Detect which cell encompasses the target text, then output its (X, Y) center coordinate. 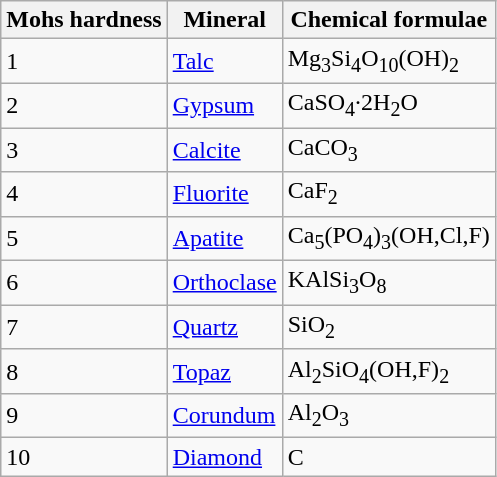
3 (84, 150)
Talc (224, 61)
10 (84, 457)
Al2O3 (388, 416)
Quartz (224, 327)
7 (84, 327)
Ca5(PO4)3(OH,Cl,F) (388, 238)
Al2SiO4(OH,F)2 (388, 371)
Gypsum (224, 105)
4 (84, 194)
CaF2 (388, 194)
2 (84, 105)
Apatite (224, 238)
SiO2 (388, 327)
9 (84, 416)
Orthoclase (224, 283)
5 (84, 238)
Diamond (224, 457)
Topaz (224, 371)
Mineral (224, 20)
Calcite (224, 150)
CaSO4·2H2O (388, 105)
KAlSi3O8 (388, 283)
6 (84, 283)
Mohs hardness (84, 20)
Chemical formulae (388, 20)
8 (84, 371)
C (388, 457)
Fluorite (224, 194)
1 (84, 61)
CaCO3 (388, 150)
Corundum (224, 416)
Mg3Si4O10(OH)2 (388, 61)
